Identify which cell holds the provided text, then report its (X, Y) central coordinate. 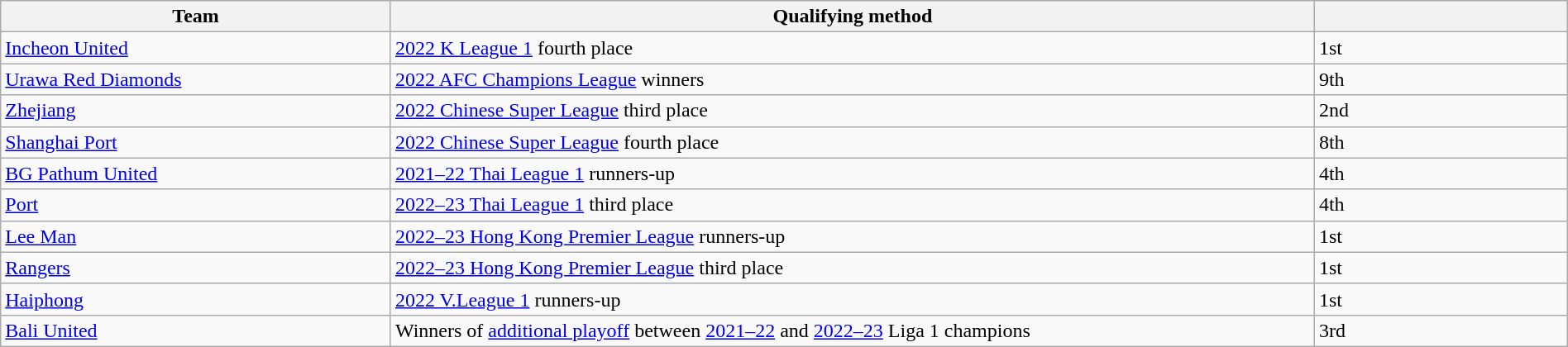
Rangers (196, 268)
Haiphong (196, 299)
2022 Chinese Super League fourth place (852, 142)
2022–23 Hong Kong Premier League third place (852, 268)
2022 V.League 1 runners-up (852, 299)
9th (1441, 79)
2022 AFC Champions League winners (852, 79)
2nd (1441, 111)
2022–23 Thai League 1 third place (852, 205)
2022–23 Hong Kong Premier League runners-up (852, 236)
3rd (1441, 330)
8th (1441, 142)
Lee Man (196, 236)
Winners of additional playoff between 2021–22 and 2022–23 Liga 1 champions (852, 330)
Bali United (196, 330)
Urawa Red Diamonds (196, 79)
BG Pathum United (196, 173)
Qualifying method (852, 17)
Shanghai Port (196, 142)
2022 K League 1 fourth place (852, 48)
2021–22 Thai League 1 runners-up (852, 173)
Zhejiang (196, 111)
2022 Chinese Super League third place (852, 111)
Port (196, 205)
Incheon United (196, 48)
Team (196, 17)
